Extract the (x, y) coordinate from the center of the cell holding the provided text.  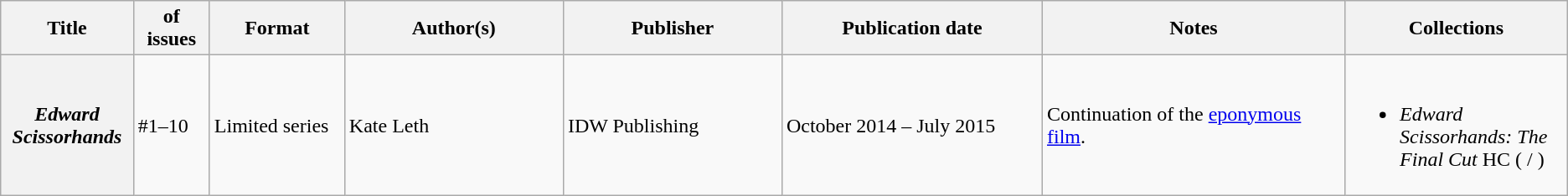
Edward Scissorhands (67, 126)
Kate Leth (454, 126)
IDW Publishing (672, 126)
Notes (1193, 28)
Limited series (276, 126)
#1–10 (171, 126)
Publication date (911, 28)
Continuation of the eponymous film. (1193, 126)
Title (67, 28)
Publisher (672, 28)
Author(s) (454, 28)
Collections (1457, 28)
Format (276, 28)
October 2014 – July 2015 (911, 126)
of issues (171, 28)
Edward Scissorhands: The Final Cut HC ( / ) (1457, 126)
